From the cell containing the given text, extract its center point as (X, Y) coordinate. 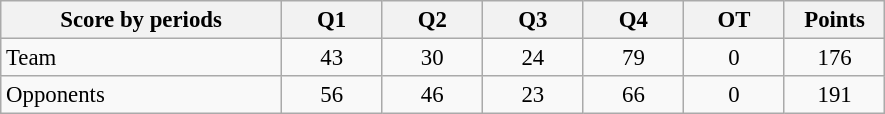
Score by periods (142, 20)
66 (634, 95)
Q3 (534, 20)
191 (834, 95)
79 (634, 58)
Q2 (432, 20)
Q1 (332, 20)
46 (432, 95)
OT (734, 20)
23 (534, 95)
24 (534, 58)
176 (834, 58)
30 (432, 58)
Points (834, 20)
Opponents (142, 95)
Q4 (634, 20)
Team (142, 58)
56 (332, 95)
43 (332, 58)
